Scan for the cell matching the given text and deliver its (x, y) coordinate at center. 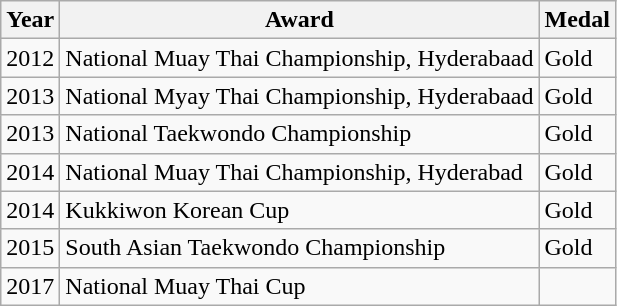
Award (300, 20)
National Muay Thai Cup (300, 286)
Year (30, 20)
National Muay Thai Championship, Hyderabad (300, 172)
National Taekwondo Championship (300, 134)
2017 (30, 286)
National Muay Thai Championship, Hyderabaad (300, 58)
Medal (577, 20)
South Asian Taekwondo Championship (300, 248)
2015 (30, 248)
2012 (30, 58)
Kukkiwon Korean Cup (300, 210)
National Myay Thai Championship, Hyderabaad (300, 96)
